Output the [X, Y] coordinate of the center of the cell containing the given text.  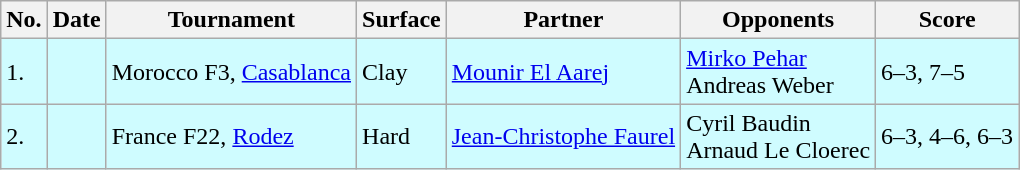
1. [24, 72]
6–3, 7–5 [948, 72]
No. [24, 20]
Jean-Christophe Faurel [563, 136]
2. [24, 136]
France F22, Rodez [231, 136]
Clay [402, 72]
Hard [402, 136]
Opponents [778, 20]
Partner [563, 20]
Tournament [231, 20]
Surface [402, 20]
Mounir El Aarej [563, 72]
Morocco F3, Casablanca [231, 72]
6–3, 4–6, 6–3 [948, 136]
Cyril Baudin Arnaud Le Cloerec [778, 136]
Date [76, 20]
Score [948, 20]
Mirko Pehar Andreas Weber [778, 72]
